For the text-containing cell, return its midpoint in (x, y) coordinate format. 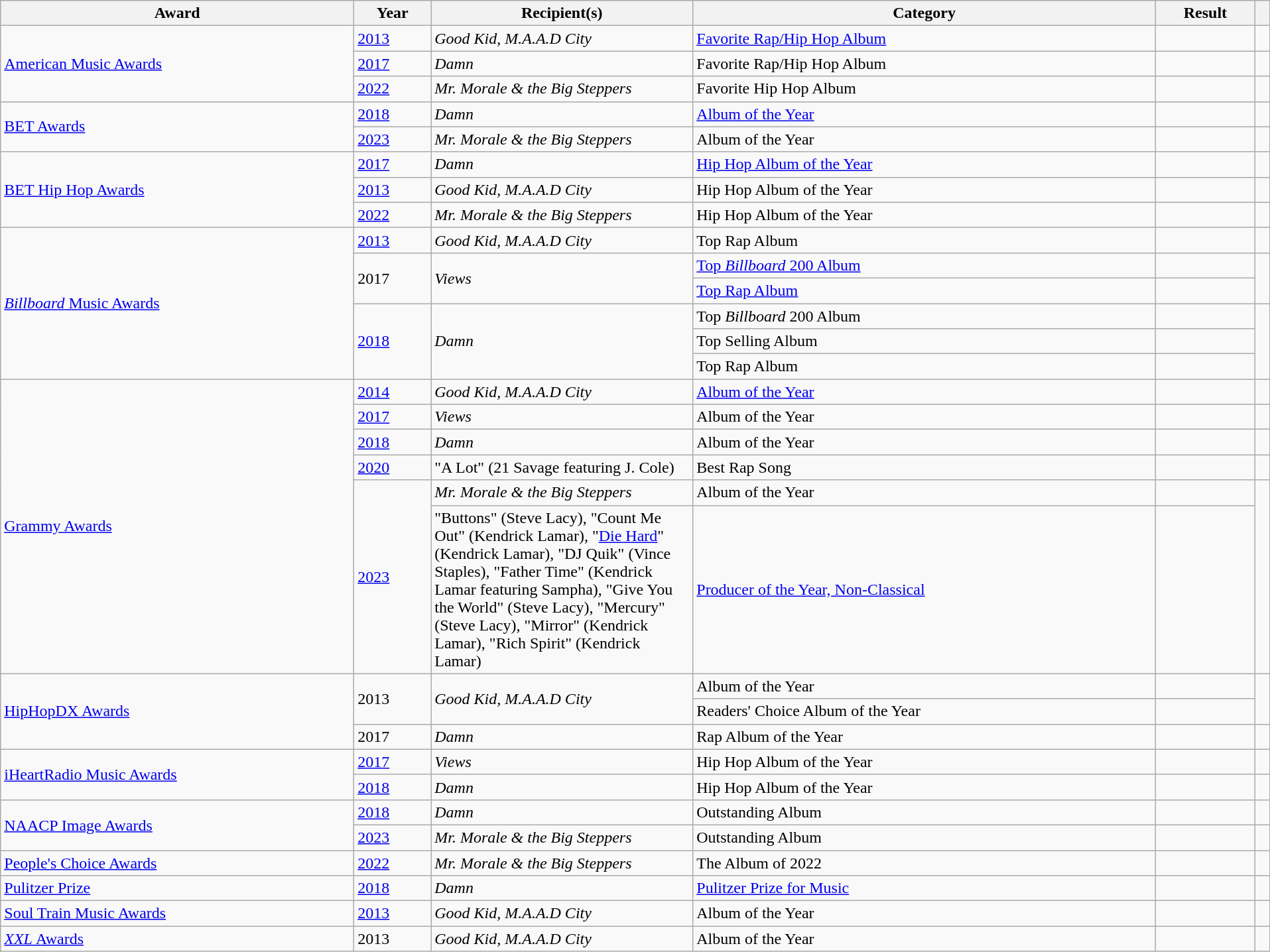
Top Selling Album (924, 341)
American Music Awards (178, 64)
Award (178, 13)
Recipient(s) (562, 13)
iHeartRadio Music Awards (178, 774)
Year (393, 13)
"A Lot" (21 Savage featuring J. Cole) (562, 467)
Rap Album of the Year (924, 737)
Favorite Hip Hop Album (924, 89)
XXL Awards (178, 939)
Soul Train Music Awards (178, 914)
2020 (393, 467)
BET Awards (178, 127)
HipHopDX Awards (178, 711)
Billboard Music Awards (178, 303)
NAACP Image Awards (178, 825)
The Album of 2022 (924, 863)
Readers' Choice Album of the Year (924, 711)
People's Choice Awards (178, 863)
Producer of the Year, Non-Classical (924, 589)
Result (1205, 13)
BET Hip Hop Awards (178, 190)
Pulitzer Prize for Music (924, 888)
Best Rap Song (924, 467)
Pulitzer Prize (178, 888)
Category (924, 13)
2014 (393, 392)
Grammy Awards (178, 526)
